Extract the [X, Y] coordinate from the center of the cell holding the provided text.  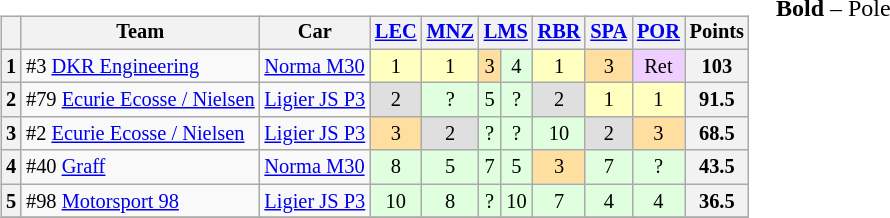
LMS [506, 33]
36.5 [717, 201]
#79 Ecurie Ecosse / Nielsen [140, 100]
91.5 [717, 100]
43.5 [717, 167]
Points [717, 33]
68.5 [717, 134]
#2 Ecurie Ecosse / Nielsen [140, 134]
Team [140, 33]
Ret [658, 66]
#3 DKR Engineering [140, 66]
#98 Motorsport 98 [140, 201]
#40 Graff [140, 167]
Car [315, 33]
RBR [560, 33]
LEC [396, 33]
POR [658, 33]
103 [717, 66]
SPA [608, 33]
MNZ [450, 33]
